Return (X, Y) of the center of cell containing provided text 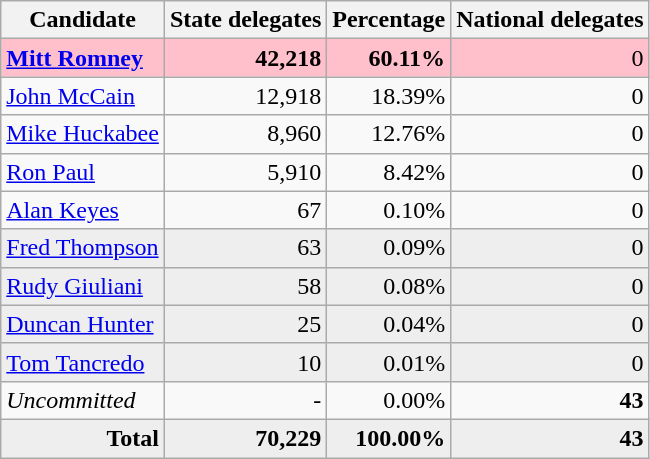
Mike Huckabee (83, 134)
100.00% (389, 438)
Alan Keyes (83, 210)
60.11% (389, 58)
18.39% (389, 96)
Fred Thompson (83, 248)
42,218 (245, 58)
Duncan Hunter (83, 324)
State delegates (245, 20)
0.01% (389, 362)
63 (245, 248)
Candidate (83, 20)
70,229 (245, 438)
5,910 (245, 172)
National delegates (550, 20)
Tom Tancredo (83, 362)
0.10% (389, 210)
58 (245, 286)
12,918 (245, 96)
25 (245, 324)
10 (245, 362)
- (245, 400)
0.09% (389, 248)
Ron Paul (83, 172)
12.76% (389, 134)
0.00% (389, 400)
0.08% (389, 286)
John McCain (83, 96)
Total (83, 438)
8,960 (245, 134)
Mitt Romney (83, 58)
67 (245, 210)
Uncommitted (83, 400)
8.42% (389, 172)
Rudy Giuliani (83, 286)
0.04% (389, 324)
Percentage (389, 20)
